Locate the cell with the specified text and output its [X, Y] center coordinate. 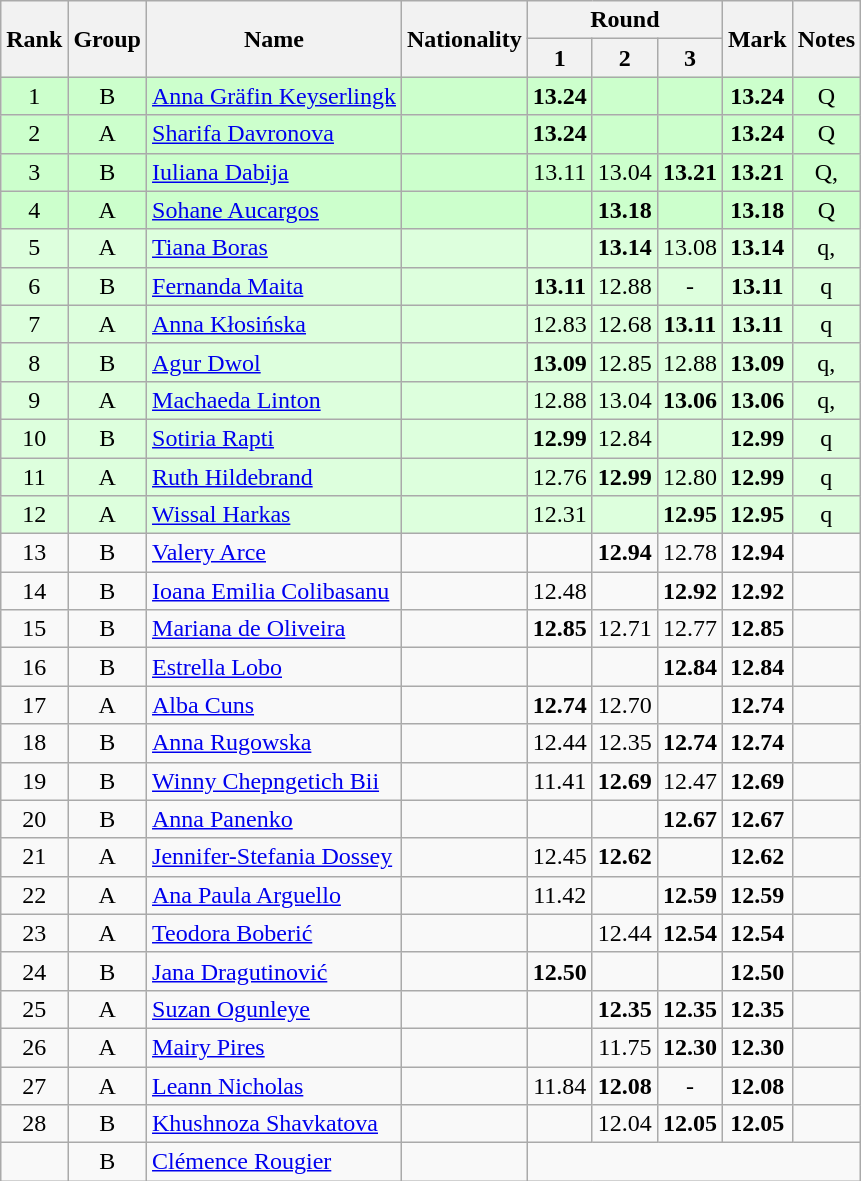
11 [34, 477]
11.75 [624, 1047]
Sotiria Rapti [274, 438]
Nationality [465, 39]
Q, [826, 172]
23 [34, 933]
Sohane Aucargos [274, 210]
Teodora Boberić [274, 933]
Fernanda Maita [274, 286]
Suzan Ogunleye [274, 1009]
Alba Cuns [274, 705]
Machaeda Linton [274, 400]
Anna Kłosińska [274, 324]
20 [34, 819]
11.41 [560, 781]
12.45 [560, 857]
Estrella Lobo [274, 667]
Anna Rugowska [274, 743]
Winny Chepngetich Bii [274, 781]
12.83 [560, 324]
12.68 [624, 324]
5 [34, 248]
Anna Gräfin Keyserlingk [274, 96]
12.78 [690, 553]
Name [274, 39]
Leann Nicholas [274, 1085]
Ruth Hildebrand [274, 477]
8 [34, 362]
19 [34, 781]
Anna Panenko [274, 819]
15 [34, 629]
Jana Dragutinović [274, 971]
12.31 [560, 515]
Mark [757, 39]
17 [34, 705]
26 [34, 1047]
11.42 [560, 895]
12.70 [624, 705]
Group [108, 39]
4 [34, 210]
12.77 [690, 629]
16 [34, 667]
12.76 [560, 477]
14 [34, 591]
12 [34, 515]
Jennifer-Stefania Dossey [274, 857]
13 [34, 553]
11.84 [560, 1085]
25 [34, 1009]
Round [624, 20]
12.04 [624, 1124]
Wissal Harkas [274, 515]
Clémence Rougier [274, 1162]
13.08 [690, 248]
Mariana de Oliveira [274, 629]
28 [34, 1124]
Ana Paula Arguello [274, 895]
Iuliana Dabija [274, 172]
Valery Arce [274, 553]
Agur Dwol [274, 362]
18 [34, 743]
12.47 [690, 781]
21 [34, 857]
10 [34, 438]
12.48 [560, 591]
9 [34, 400]
6 [34, 286]
Mairy Pires [274, 1047]
22 [34, 895]
Notes [826, 39]
Khushnoza Shavkatova [274, 1124]
12.80 [690, 477]
12.71 [624, 629]
Rank [34, 39]
Sharifa Davronova [274, 134]
24 [34, 971]
Ioana Emilia Colibasanu [274, 591]
7 [34, 324]
Tiana Boras [274, 248]
27 [34, 1085]
